Extract the [x, y] coordinate from the center of the cell holding the provided text.  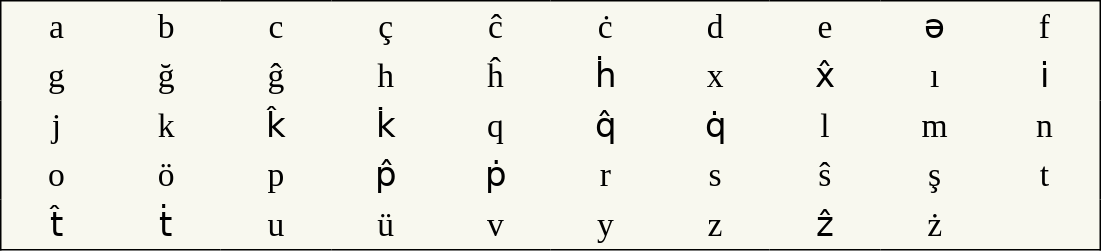
t [1046, 175]
k [166, 125]
ğ [166, 76]
ı [935, 76]
p̂ [386, 175]
ş [935, 175]
e [825, 26]
ż [935, 225]
z [715, 225]
ċ [605, 26]
s [715, 175]
l [825, 125]
i̇ [1046, 76]
f [1046, 26]
ĥ [496, 76]
g [56, 76]
k̂ [276, 125]
v [496, 225]
u [276, 225]
x̂ [825, 76]
ŝ [825, 175]
b [166, 26]
ḣ [605, 76]
r [605, 175]
t̂ [56, 225]
m [935, 125]
ṗ [496, 175]
h [386, 76]
j [56, 125]
ü [386, 225]
d [715, 26]
q̂ [605, 125]
a [56, 26]
q̇ [715, 125]
ṫ [166, 225]
ə [935, 26]
ẑ [825, 225]
p [276, 175]
k̇ [386, 125]
x [715, 76]
ĉ [496, 26]
ö [166, 175]
ĝ [276, 76]
ç [386, 26]
n [1046, 125]
c [276, 26]
o [56, 175]
q [496, 125]
y [605, 225]
